Detect which cell encompasses the target text, then output its (x, y) center coordinate. 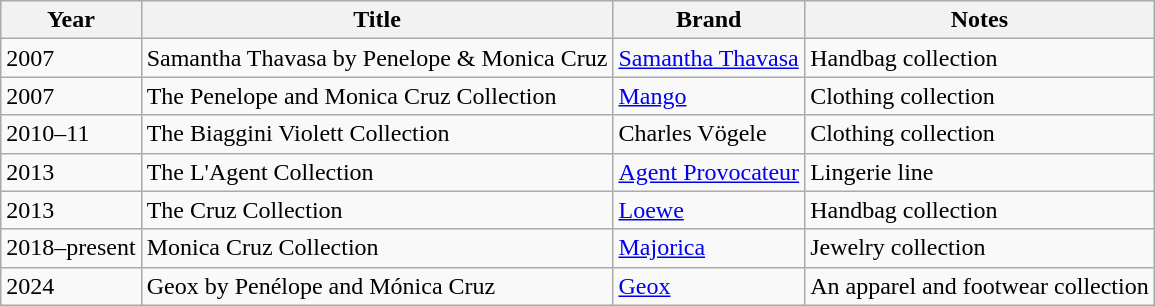
Brand (709, 20)
2010–11 (71, 134)
Samantha Thavasa by Penelope & Monica Cruz (377, 58)
Agent Provocateur (709, 172)
The Cruz Collection (377, 210)
Jewelry collection (980, 248)
2018–present (71, 248)
Title (377, 20)
Year (71, 20)
The Penelope and Monica Cruz Collection (377, 96)
Charles Vögele (709, 134)
Notes (980, 20)
Samantha Thavasa (709, 58)
An apparel and footwear collection (980, 286)
Monica Cruz Collection (377, 248)
2024 (71, 286)
Lingerie line (980, 172)
Loewe (709, 210)
The Biaggini Violett Collection (377, 134)
Geox (709, 286)
The L'Agent Collection (377, 172)
Mango (709, 96)
Geox by Penélope and Mónica Cruz (377, 286)
Majorica (709, 248)
